Detect which cell encompasses the target text, then output its (X, Y) center coordinate. 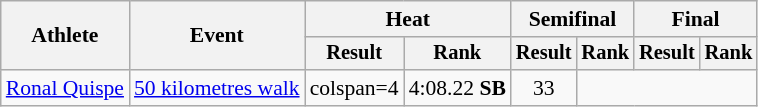
colspan=4 (354, 88)
50 kilometres walk (217, 88)
Event (217, 36)
Semifinal (572, 19)
33 (544, 88)
Final (696, 19)
Athlete (65, 36)
Heat (408, 19)
Ronal Quispe (65, 88)
4:08.22 SB (458, 88)
